For the text-containing cell, return its midpoint in (X, Y) coordinate format. 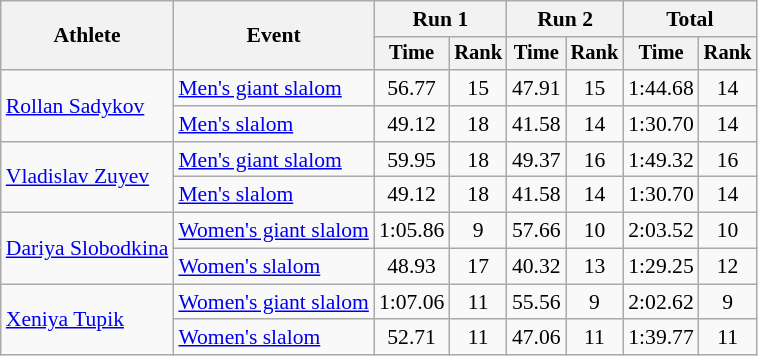
Event (274, 36)
47.06 (536, 338)
Run 1 (440, 19)
55.56 (536, 302)
Total (690, 19)
2:03.52 (660, 231)
48.93 (412, 267)
2:02.62 (660, 302)
1:07.06 (412, 302)
Run 2 (565, 19)
1:29.25 (660, 267)
1:39.77 (660, 338)
12 (728, 267)
59.95 (412, 160)
Rollan Sadykov (88, 106)
49.37 (536, 160)
17 (478, 267)
Vladislav Zuyev (88, 178)
52.71 (412, 338)
1:44.68 (660, 88)
47.91 (536, 88)
40.32 (536, 267)
56.77 (412, 88)
13 (595, 267)
57.66 (536, 231)
Dariya Slobodkina (88, 248)
1:49.32 (660, 160)
Athlete (88, 36)
Xeniya Tupik (88, 320)
1:05.86 (412, 231)
